Return the [x, y] coordinate for the center point of the cell that contains the specified text.  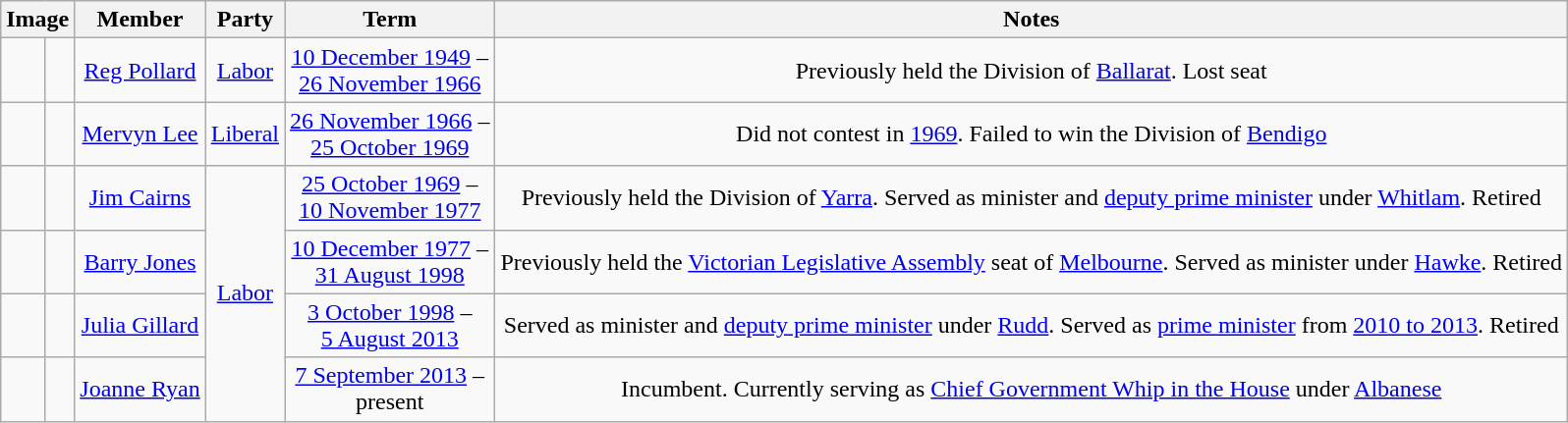
Term [390, 20]
10 December 1949 –26 November 1966 [390, 71]
3 October 1998 –5 August 2013 [390, 326]
Did not contest in 1969. Failed to win the Division of Bendigo [1032, 133]
Image [37, 20]
7 September 2013 –present [390, 389]
Jim Cairns [140, 198]
Liberal [245, 133]
Reg Pollard [140, 71]
Incumbent. Currently serving as Chief Government Whip in the House under Albanese [1032, 389]
Mervyn Lee [140, 133]
Served as minister and deputy prime minister under Rudd. Served as prime minister from 2010 to 2013. Retired [1032, 326]
Joanne Ryan [140, 389]
Previously held the Victorian Legislative Assembly seat of Melbourne. Served as minister under Hawke. Retired [1032, 261]
Member [140, 20]
25 October 1969 –10 November 1977 [390, 198]
Previously held the Division of Yarra. Served as minister and deputy prime minister under Whitlam. Retired [1032, 198]
Notes [1032, 20]
Party [245, 20]
Julia Gillard [140, 326]
Barry Jones [140, 261]
Previously held the Division of Ballarat. Lost seat [1032, 71]
26 November 1966 –25 October 1969 [390, 133]
10 December 1977 –31 August 1998 [390, 261]
